Determine the (x, y) coordinate at the center of the cell enclosing the given text.  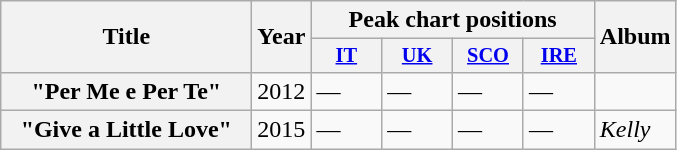
Kelly (635, 130)
Peak chart positions (452, 20)
Album (635, 37)
"Give a Little Love" (126, 130)
Year (282, 37)
2012 (282, 91)
IRE (558, 56)
SCO (488, 56)
2015 (282, 130)
IT (346, 56)
UK (418, 56)
"Per Me e Per Te" (126, 91)
Title (126, 37)
